Locate the cell with the specified text and output its [X, Y] center coordinate. 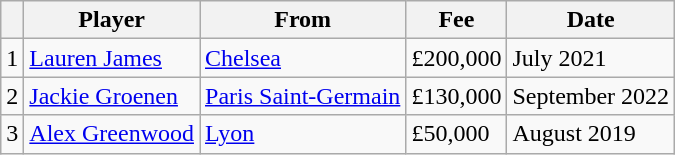
Alex Greenwood [112, 134]
Chelsea [303, 58]
2 [12, 96]
From [303, 20]
Date [591, 20]
1 [12, 58]
Lauren James [112, 58]
Paris Saint-Germain [303, 96]
£200,000 [456, 58]
September 2022 [591, 96]
Player [112, 20]
July 2021 [591, 58]
Lyon [303, 134]
August 2019 [591, 134]
Jackie Groenen [112, 96]
£50,000 [456, 134]
3 [12, 134]
Fee [456, 20]
£130,000 [456, 96]
